Extract the (X, Y) coordinate from the center of the cell holding the provided text.  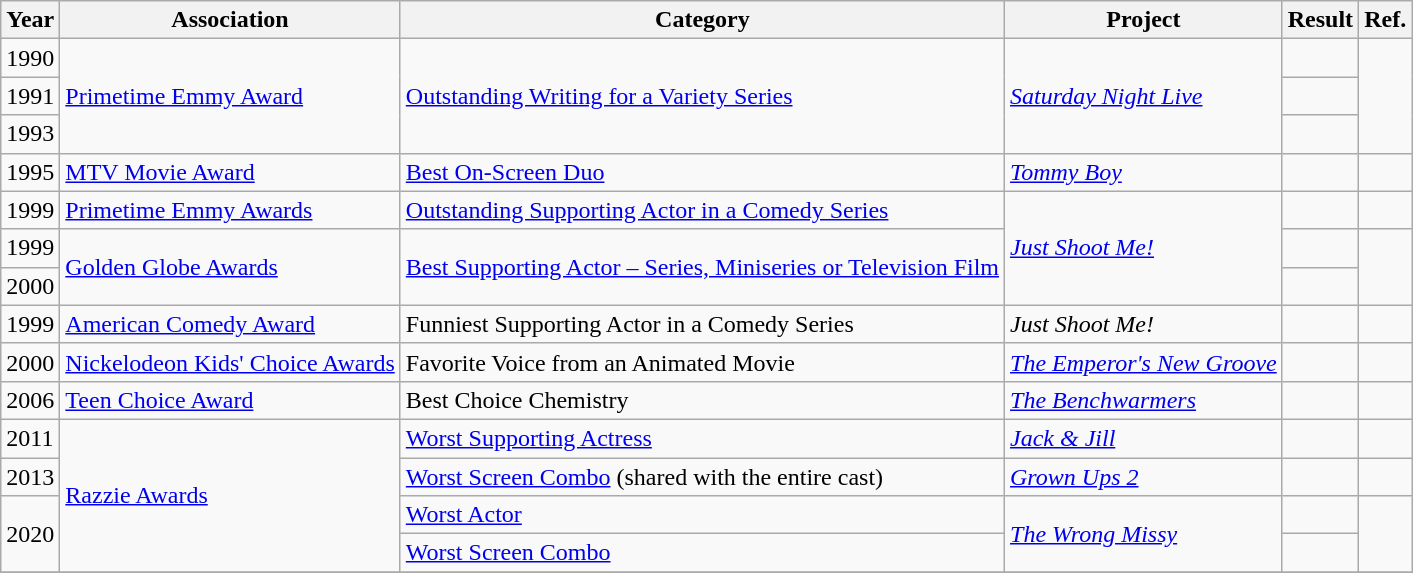
Ref. (1386, 20)
2011 (30, 438)
The Benchwarmers (1144, 400)
Association (230, 20)
1990 (30, 58)
2006 (30, 400)
Nickelodeon Kids' Choice Awards (230, 362)
1993 (30, 134)
Outstanding Supporting Actor in a Comedy Series (702, 210)
Category (702, 20)
Golden Globe Awards (230, 267)
1995 (30, 172)
Worst Screen Combo (702, 553)
Tommy Boy (1144, 172)
The Wrong Missy (1144, 534)
Teen Choice Award (230, 400)
Razzie Awards (230, 495)
2013 (30, 477)
Best Choice Chemistry (702, 400)
2020 (30, 534)
American Comedy Award (230, 324)
Year (30, 20)
Best Supporting Actor – Series, Miniseries or Television Film (702, 267)
Primetime Emmy Awards (230, 210)
MTV Movie Award (230, 172)
Result (1320, 20)
Funniest Supporting Actor in a Comedy Series (702, 324)
The Emperor's New Groove (1144, 362)
Worst Screen Combo (shared with the entire cast) (702, 477)
Grown Ups 2 (1144, 477)
Worst Supporting Actress (702, 438)
Best On-Screen Duo (702, 172)
Primetime Emmy Award (230, 96)
Project (1144, 20)
Jack & Jill (1144, 438)
Favorite Voice from an Animated Movie (702, 362)
1991 (30, 96)
Worst Actor (702, 515)
Saturday Night Live (1144, 96)
Outstanding Writing for a Variety Series (702, 96)
